Find where the given text appears and provide that cell's center as [X, Y] coordinate. 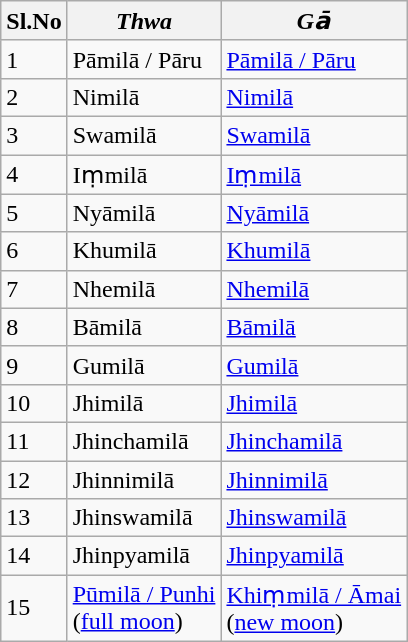
9 [34, 365]
13 [34, 518]
4 [34, 174]
11 [34, 441]
Khiṃmilā / Āmai(new moon) [314, 608]
15 [34, 608]
2 [34, 97]
8 [34, 327]
7 [34, 289]
3 [34, 135]
Gа̄ [314, 21]
10 [34, 403]
14 [34, 556]
Sl.No [34, 21]
1 [34, 59]
Thwa [144, 21]
6 [34, 251]
Pūmilā / Punhi(full moon) [144, 608]
12 [34, 479]
5 [34, 213]
